Identify which cell holds the provided text, then report its (X, Y) central coordinate. 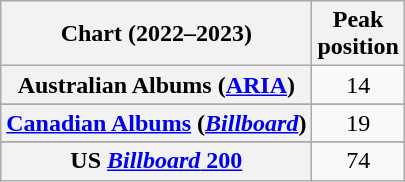
US Billboard 200 (156, 161)
Chart (2022–2023) (156, 34)
14 (358, 85)
74 (358, 161)
Canadian Albums (Billboard) (156, 123)
Australian Albums (ARIA) (156, 85)
Peakposition (358, 34)
19 (358, 123)
